Search for the cell housing the specified text and yield its [x, y] center coordinate. 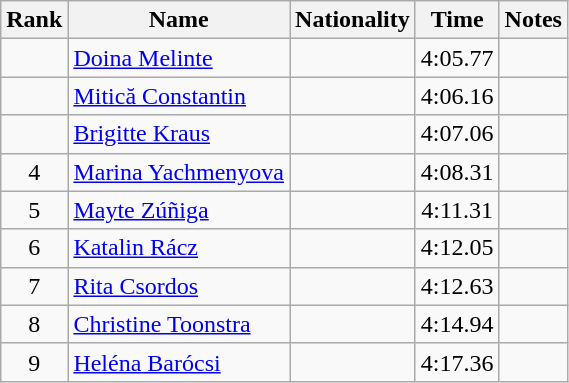
Time [457, 20]
Nationality [353, 20]
6 [34, 248]
Rank [34, 20]
Marina Yachmenyova [179, 172]
8 [34, 324]
Katalin Rácz [179, 248]
Mayte Zúñiga [179, 210]
4:05.77 [457, 58]
4:11.31 [457, 210]
4:12.05 [457, 248]
Christine Toonstra [179, 324]
4 [34, 172]
4:08.31 [457, 172]
4:06.16 [457, 96]
Name [179, 20]
Doina Melinte [179, 58]
4:07.06 [457, 134]
Heléna Barócsi [179, 362]
Notes [533, 20]
7 [34, 286]
Brigitte Kraus [179, 134]
4:14.94 [457, 324]
5 [34, 210]
Rita Csordos [179, 286]
4:12.63 [457, 286]
Mitică Constantin [179, 96]
4:17.36 [457, 362]
9 [34, 362]
